Find where the given text appears and provide that cell's center as [X, Y] coordinate. 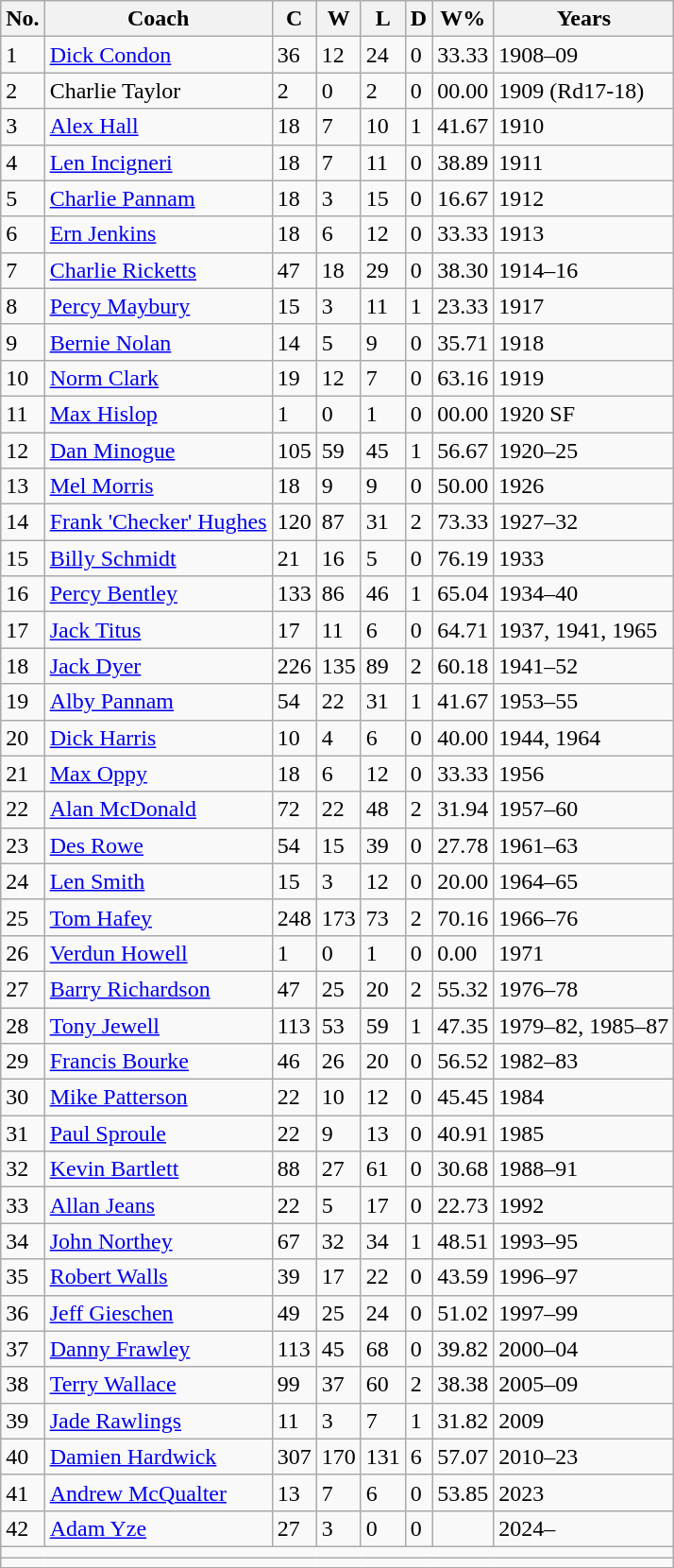
Tony Jewell [159, 1025]
1982–83 [583, 1062]
68 [383, 1349]
Max Hislop [159, 414]
38.38 [463, 1385]
Years [583, 19]
30 [23, 1098]
120 [295, 522]
Damien Hardwick [159, 1457]
Dan Minogue [159, 451]
Alan McDonald [159, 810]
1993–95 [583, 1241]
Alby Pannam [159, 702]
1933 [583, 558]
55.32 [463, 989]
307 [295, 1457]
48.51 [463, 1241]
1997–99 [583, 1313]
D [418, 19]
1934–40 [583, 594]
2010–23 [583, 1457]
John Northey [159, 1241]
73 [383, 917]
35 [23, 1277]
1971 [583, 953]
2023 [583, 1492]
89 [383, 666]
Alex Hall [159, 127]
33 [23, 1205]
Charlie Ricketts [159, 270]
Charlie Taylor [159, 91]
61 [383, 1169]
1988–91 [583, 1169]
16.67 [463, 198]
Frank 'Checker' Hughes [159, 522]
Max Oppy [159, 774]
1911 [583, 162]
1944, 1964 [583, 738]
28 [23, 1025]
1910 [583, 127]
Andrew McQualter [159, 1492]
65.04 [463, 594]
53 [338, 1025]
51.02 [463, 1313]
1961–63 [583, 845]
60.18 [463, 666]
Verdun Howell [159, 953]
56.52 [463, 1062]
Kevin Bartlett [159, 1169]
Bernie Nolan [159, 342]
1913 [583, 234]
2009 [583, 1421]
Robert Walls [159, 1277]
Percy Bentley [159, 594]
39.82 [463, 1349]
38 [23, 1385]
1918 [583, 342]
131 [383, 1457]
56.67 [463, 451]
Jade Rawlings [159, 1421]
Mike Patterson [159, 1098]
1914–16 [583, 270]
Jeff Gieschen [159, 1313]
135 [338, 666]
87 [338, 522]
40.00 [463, 738]
1956 [583, 774]
2000–04 [583, 1349]
133 [295, 594]
1979–82, 1985–87 [583, 1025]
248 [295, 917]
57.07 [463, 1457]
1992 [583, 1205]
L [383, 19]
22.73 [463, 1205]
W% [463, 19]
1953–55 [583, 702]
1909 (Rd17-18) [583, 91]
Ern Jenkins [159, 234]
Norm Clark [159, 378]
Len Incigneri [159, 162]
1927–32 [583, 522]
63.16 [463, 378]
0.00 [463, 953]
Jack Dyer [159, 666]
45.45 [463, 1098]
1964–65 [583, 881]
23.33 [463, 306]
1920 SF [583, 414]
1926 [583, 486]
Barry Richardson [159, 989]
C [295, 19]
W [338, 19]
Francis Bourke [159, 1062]
Percy Maybury [159, 306]
38.89 [463, 162]
1917 [583, 306]
1957–60 [583, 810]
1984 [583, 1098]
27.78 [463, 845]
2024– [583, 1528]
Adam Yze [159, 1528]
31.82 [463, 1421]
23 [23, 845]
72 [295, 810]
1908–09 [583, 55]
105 [295, 451]
1937, 1941, 1965 [583, 630]
1912 [583, 198]
41 [23, 1492]
Danny Frawley [159, 1349]
173 [338, 917]
50.00 [463, 486]
40 [23, 1457]
76.19 [463, 558]
1985 [583, 1133]
1996–97 [583, 1277]
2005–09 [583, 1385]
Len Smith [159, 881]
20.00 [463, 881]
60 [383, 1385]
Terry Wallace [159, 1385]
170 [338, 1457]
Coach [159, 19]
31.94 [463, 810]
30.68 [463, 1169]
67 [295, 1241]
226 [295, 666]
73.33 [463, 522]
53.85 [463, 1492]
Jack Titus [159, 630]
Tom Hafey [159, 917]
1920–25 [583, 451]
35.71 [463, 342]
Mel Morris [159, 486]
64.71 [463, 630]
1966–76 [583, 917]
Paul Sproule [159, 1133]
40.91 [463, 1133]
1941–52 [583, 666]
Des Rowe [159, 845]
88 [295, 1169]
Charlie Pannam [159, 198]
No. [23, 19]
48 [383, 810]
47.35 [463, 1025]
Dick Condon [159, 55]
1919 [583, 378]
70.16 [463, 917]
86 [338, 594]
38.30 [463, 270]
Allan Jeans [159, 1205]
1976–78 [583, 989]
Billy Schmidt [159, 558]
49 [295, 1313]
99 [295, 1385]
42 [23, 1528]
8 [23, 306]
43.59 [463, 1277]
Dick Harris [159, 738]
